Detect which cell encompasses the target text, then output its (X, Y) center coordinate. 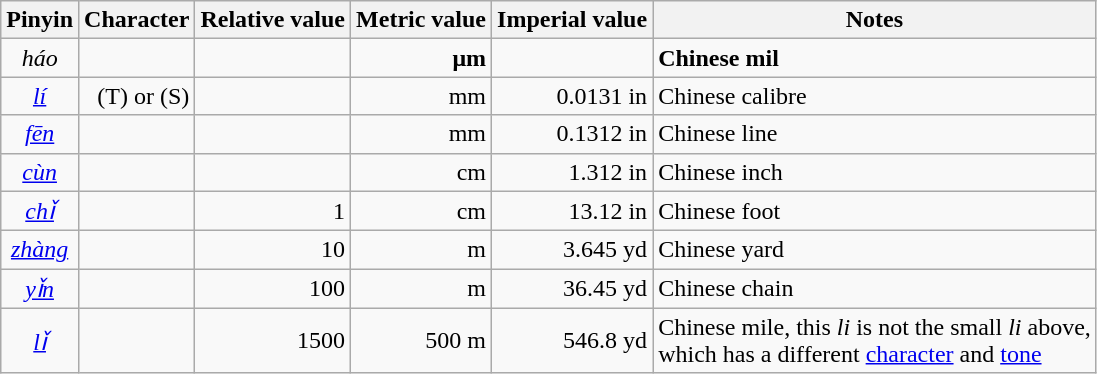
Chinese mil (875, 58)
μm (422, 58)
Chinese foot (875, 211)
fēn (40, 134)
36.45 yd (572, 289)
Pinyin (40, 20)
Metric value (422, 20)
lǐ (40, 340)
1 (273, 211)
Notes (875, 20)
cùn (40, 172)
13.12 in (572, 211)
1.312 in (572, 172)
Relative value (273, 20)
3.645 yd (572, 250)
Chinese mile, this li is not the small li above, which has a different character and tone (875, 340)
Chinese inch (875, 172)
(T) or (S) (137, 96)
Chinese line (875, 134)
Character (137, 20)
500 m (422, 340)
lí (40, 96)
0.0131 in (572, 96)
Chinese yard (875, 250)
546.8 yd (572, 340)
Chinese chain (875, 289)
Imperial value (572, 20)
10 (273, 250)
háo (40, 58)
zhàng (40, 250)
yǐn (40, 289)
100 (273, 289)
chǐ (40, 211)
1500 (273, 340)
0.1312 in (572, 134)
Chinese calibre (875, 96)
